Search for the cell housing the specified text and yield its [x, y] center coordinate. 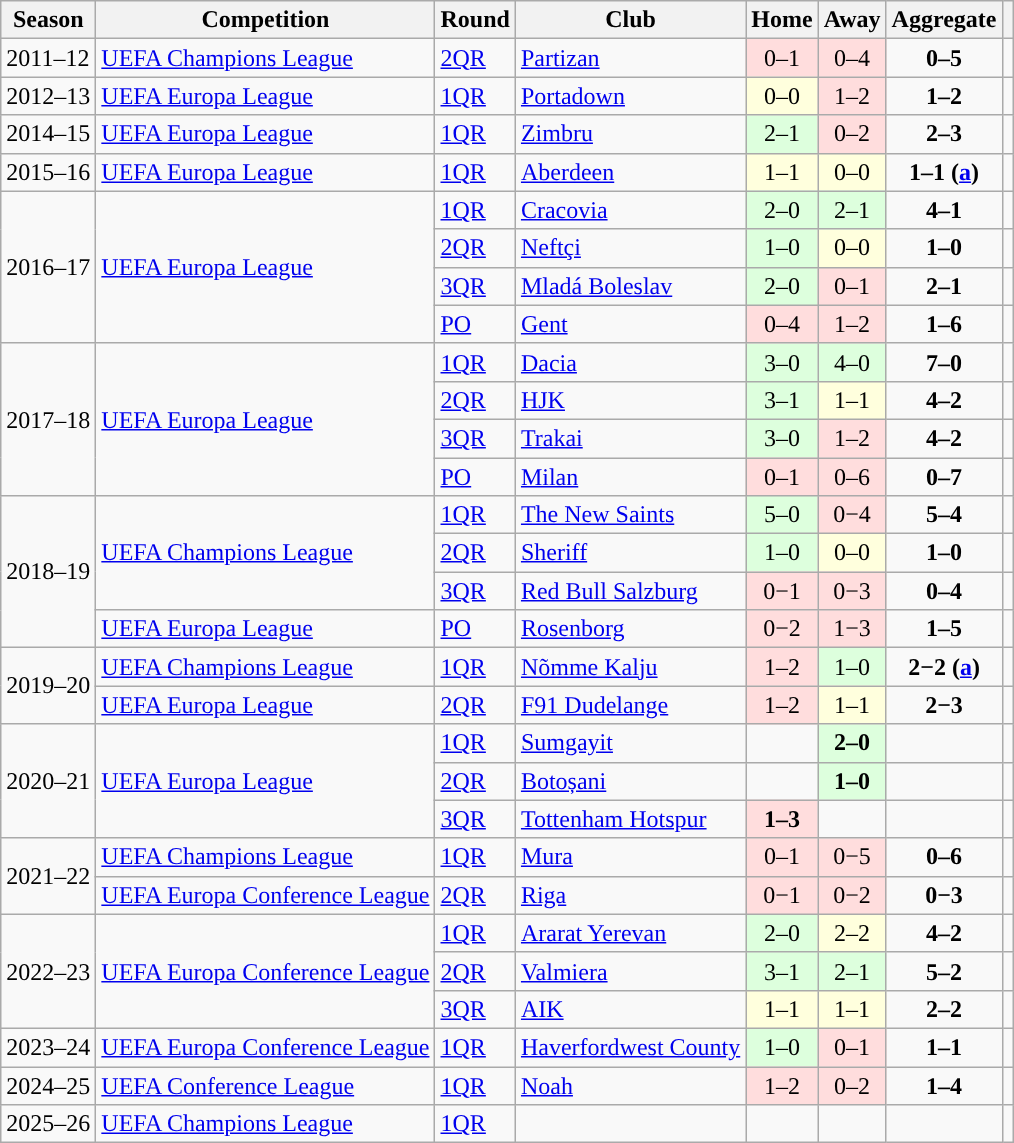
2019–20 [48, 686]
2022–23 [48, 971]
Aggregate [944, 20]
Haverfordwest County [630, 1047]
1–3 [782, 819]
Cracovia [630, 210]
5–4 [944, 515]
Portadown [630, 96]
Partizan [630, 58]
Neftçi [630, 248]
Noah [630, 1085]
Season [48, 20]
Botoșani [630, 781]
1–5 [944, 629]
5–0 [782, 515]
5–2 [944, 971]
AIK [630, 1009]
0−5 [852, 857]
4–1 [944, 210]
Red Bull Salzburg [630, 591]
UEFA Conference League [266, 1085]
2020–21 [48, 781]
2016–17 [48, 267]
2014–15 [48, 134]
2018–19 [48, 572]
Rosenborg [630, 629]
2011–12 [48, 58]
Away [852, 20]
2025–26 [48, 1124]
2−2 (a) [944, 667]
Mladá Boleslav [630, 286]
Sumgayit [630, 743]
2017–18 [48, 419]
F91 Dudelange [630, 705]
Mura [630, 857]
Competition [266, 20]
2012–13 [48, 96]
Ararat Yerevan [630, 933]
2021–22 [48, 876]
2−3 [944, 705]
0–7 [944, 477]
2024–25 [48, 1085]
1−3 [852, 629]
Riga [630, 895]
The New Saints [630, 515]
1–6 [944, 324]
4–0 [852, 362]
7–0 [944, 362]
Nõmme Kalju [630, 667]
2–3 [944, 134]
HJK [630, 400]
1–4 [944, 1085]
0–5 [944, 58]
2015–16 [48, 172]
Aberdeen [630, 172]
Milan [630, 477]
Club [630, 20]
Gent [630, 324]
Home [782, 20]
Round [475, 20]
0−4 [852, 515]
1–1 (a) [944, 172]
Valmiera [630, 971]
Dacia [630, 362]
Trakai [630, 438]
Zimbru [630, 134]
Sheriff [630, 553]
Tottenham Hotspur [630, 819]
2023–24 [48, 1047]
